Scan for the cell matching the given text and deliver its (X, Y) coordinate at center. 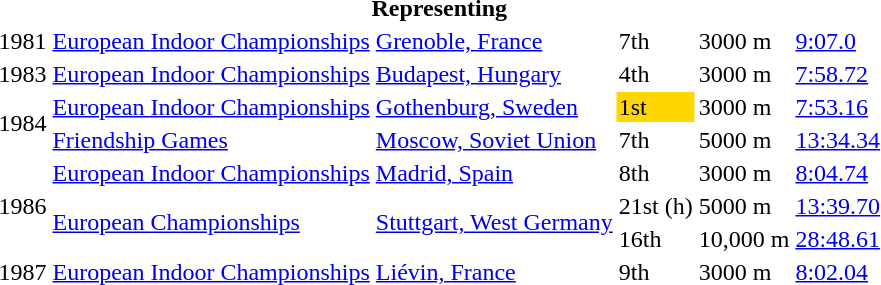
Stuttgart, West Germany (494, 222)
Gothenburg, Sweden (494, 107)
4th (656, 74)
Friendship Games (211, 140)
Grenoble, France (494, 41)
10,000 m (744, 239)
8th (656, 173)
Madrid, Spain (494, 173)
21st (h) (656, 206)
Moscow, Soviet Union (494, 140)
Budapest, Hungary (494, 74)
16th (656, 239)
1st (656, 107)
European Championships (211, 222)
